Locate the cell with the specified text and output its [X, Y] center coordinate. 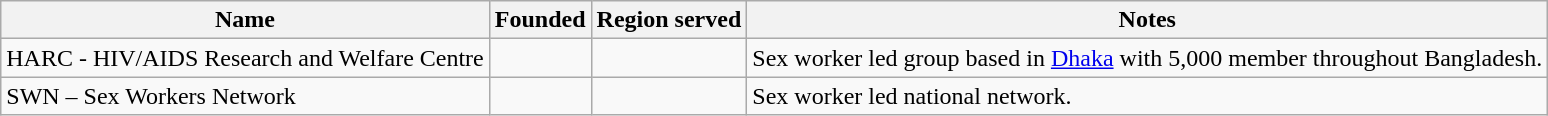
Founded [540, 20]
SWN – Sex Workers Network [246, 96]
Region served [669, 20]
HARC - HIV/AIDS Research and Welfare Centre [246, 58]
Sex worker led group based in Dhaka with 5,000 member throughout Bangladesh. [1148, 58]
Name [246, 20]
Sex worker led national network. [1148, 96]
Notes [1148, 20]
